Capture the cell that displays the provided text and extract its [X, Y] central coordinate. 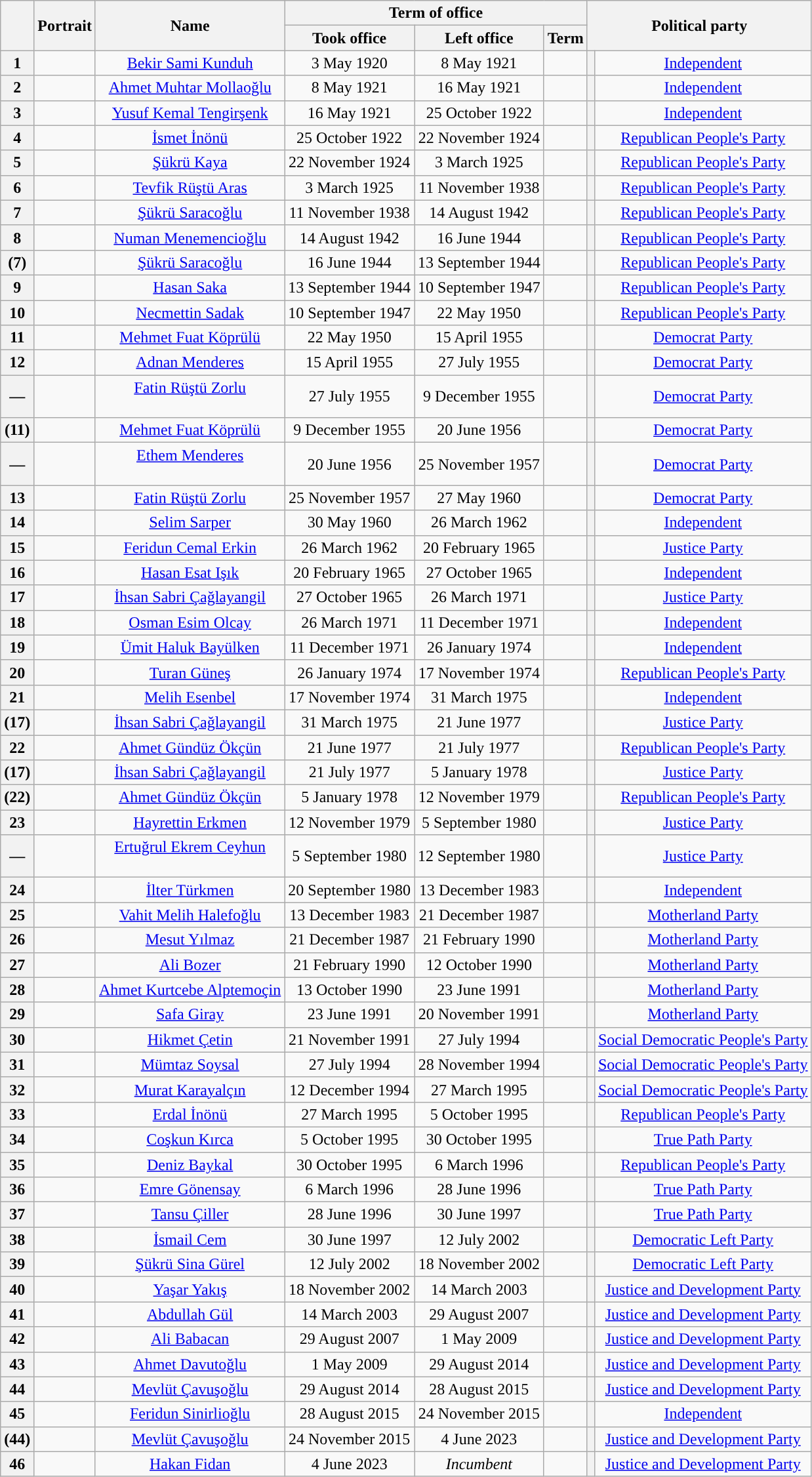
Vahit Melih Halefoğlu [190, 915]
Feridun Sinirlioğlu [190, 1414]
6 [17, 188]
Necmettin Sadak [190, 313]
Hakan Fidan [190, 1464]
40 [17, 1289]
Erdal İnönü [190, 1114]
28 [17, 990]
(22) [17, 798]
Political party [699, 26]
Bekir Sami Kunduh [190, 63]
22 [17, 747]
Melih Esenbel [190, 697]
44 [17, 1389]
İlter Türkmen [190, 890]
Took office [350, 38]
Coşkun Kırca [190, 1139]
Adnan Menderes [190, 363]
27 [17, 965]
Ümit Haluk Bayülken [190, 647]
Ahmet Muhtar Mollaoğlu [190, 88]
30 May 1960 [350, 523]
Left office [479, 38]
21 November 1991 [350, 1040]
İsmail Cem [190, 1240]
14 [17, 523]
Feridun Cemal Erkin [190, 548]
Yaşar Yakış [190, 1289]
20 November 1991 [479, 1015]
10 [17, 313]
Term [565, 38]
20 [17, 672]
11 [17, 338]
33 [17, 1114]
Incumbent [479, 1464]
Hayrettin Erkmen [190, 822]
13 [17, 498]
7 [17, 212]
Term of office [436, 13]
Şükrü Sina Gürel [190, 1265]
(11) [17, 430]
(7) [17, 262]
12 September 1980 [479, 857]
21 [17, 697]
Safa Giray [190, 1015]
Murat Karayalçın [190, 1089]
13 October 1990 [350, 990]
32 [17, 1089]
Ertuğrul Ekrem Ceyhun [190, 857]
46 [17, 1464]
43 [17, 1364]
26 [17, 940]
Hikmet Çetin [190, 1040]
Mesut Yılmaz [190, 940]
Tansu Çiller [190, 1215]
12 December 1994 [350, 1089]
42 [17, 1339]
12 [17, 363]
9 [17, 287]
23 [17, 822]
Abdullah Gül [190, 1314]
1 [17, 63]
4 [17, 138]
31 [17, 1064]
Ali Babacan [190, 1339]
Ali Bozer [190, 965]
Hasan Saka [190, 287]
Selim Sarper [190, 523]
2 [17, 88]
15 [17, 548]
17 [17, 597]
Ahmet Kurtcebe Alptemoçin [190, 990]
Mümtaz Soysal [190, 1064]
Yusuf Kemal Tengirşenk [190, 113]
25 [17, 915]
27 May 1960 [479, 498]
29 [17, 1015]
38 [17, 1240]
18 [17, 622]
3 [17, 113]
Turan Güneş [190, 672]
Portrait [65, 26]
5 [17, 163]
20 September 1980 [350, 890]
35 [17, 1164]
3 May 1920 [350, 63]
Hasan Esat Işık [190, 573]
16 [17, 573]
Numan Menemencioğlu [190, 237]
12 October 1990 [479, 965]
Ethem Menderes [190, 464]
8 [17, 237]
37 [17, 1215]
Ahmet Davutoğlu [190, 1364]
36 [17, 1190]
Şükrü Kaya [190, 163]
28 November 1994 [479, 1064]
Osman Esim Olcay [190, 622]
45 [17, 1414]
30 [17, 1040]
34 [17, 1139]
Deniz Baykal [190, 1164]
(44) [17, 1439]
39 [17, 1265]
24 [17, 890]
19 [17, 647]
Tevfik Rüştü Aras [190, 188]
İsmet İnönü [190, 138]
Name [190, 26]
Emre Gönensay [190, 1190]
41 [17, 1314]
